From the cell containing the given text, extract its center point as [x, y] coordinate. 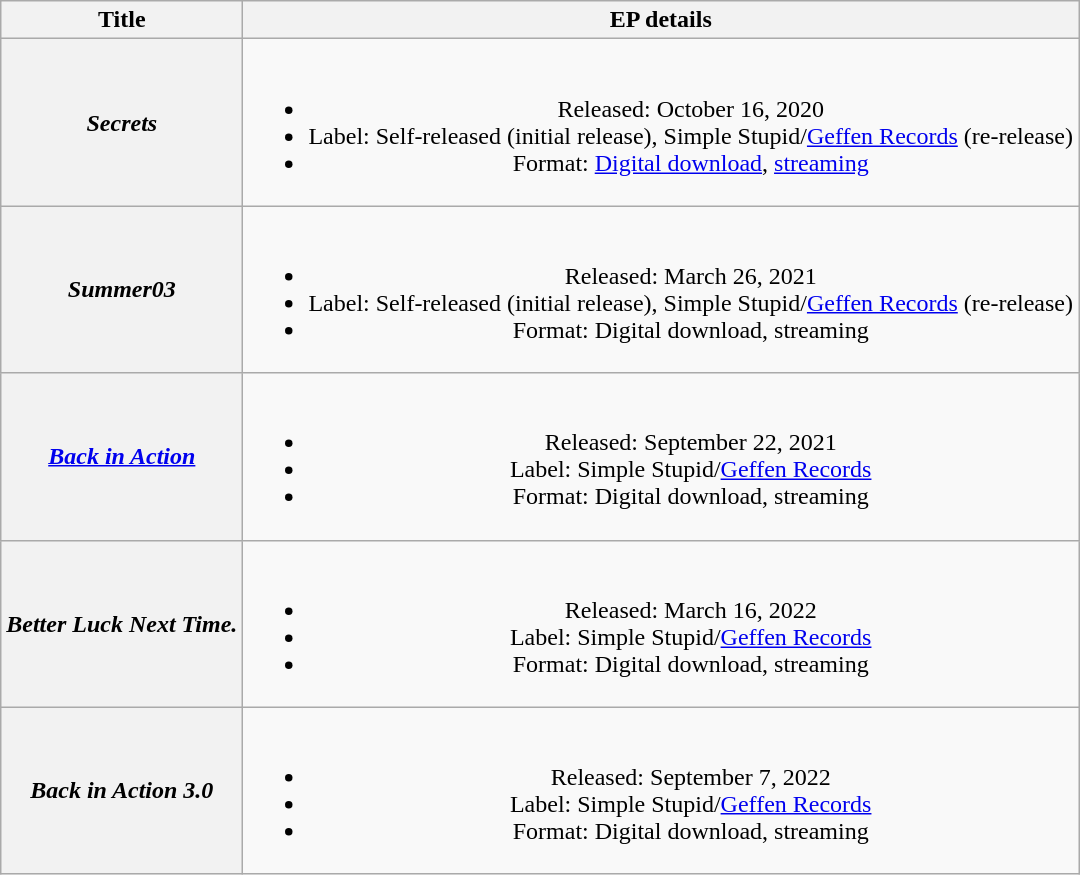
Released: September 7, 2022Label: Simple Stupid/Geffen RecordsFormat: Digital download, streaming [661, 790]
Secrets [122, 122]
Summer03 [122, 290]
Released: March 26, 2021Label: Self-released (initial release), Simple Stupid/Geffen Records (re-release)Format: Digital download, streaming [661, 290]
Released: September 22, 2021Label: Simple Stupid/Geffen RecordsFormat: Digital download, streaming [661, 456]
Released: March 16, 2022Label: Simple Stupid/Geffen RecordsFormat: Digital download, streaming [661, 624]
Released: October 16, 2020Label: Self-released (initial release), Simple Stupid/Geffen Records (re-release)Format: Digital download, streaming [661, 122]
Title [122, 20]
Better Luck Next Time. [122, 624]
Back in Action 3.0 [122, 790]
EP details [661, 20]
Back in Action [122, 456]
